Extract the [X, Y] coordinate from the center of the cell holding the provided text.  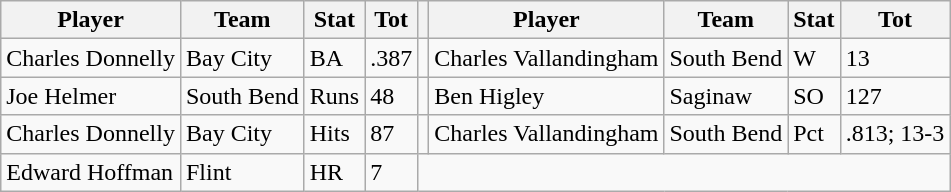
87 [392, 134]
W [814, 58]
.387 [392, 58]
127 [895, 96]
48 [392, 96]
Ben Higley [546, 96]
Joe Helmer [91, 96]
13 [895, 58]
HR [334, 172]
.813; 13-3 [895, 134]
BA [334, 58]
Runs [334, 96]
Edward Hoffman [91, 172]
Flint [242, 172]
SO [814, 96]
Saginaw [726, 96]
Pct [814, 134]
7 [392, 172]
Hits [334, 134]
